Determine the [X, Y] coordinate at the center of the cell enclosing the given text.  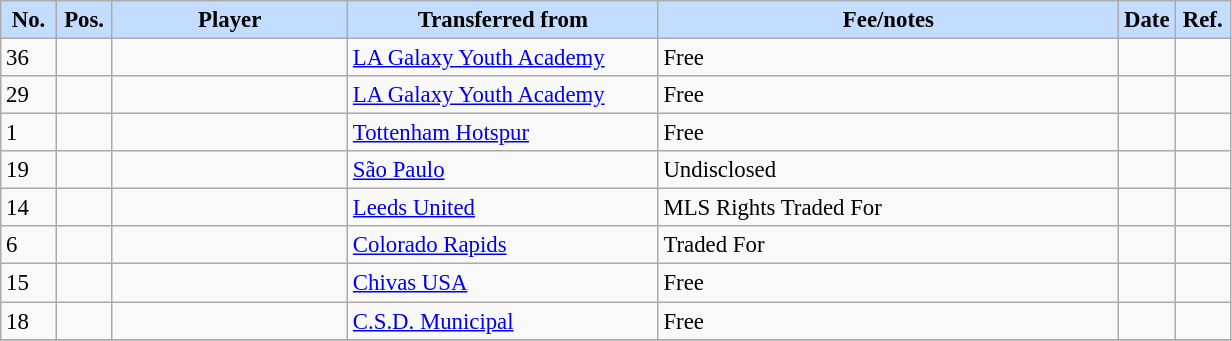
Date [1147, 20]
MLS Rights Traded For [888, 208]
Ref. [1203, 20]
Traded For [888, 245]
18 [29, 321]
Transferred from [504, 20]
São Paulo [504, 170]
15 [29, 283]
Leeds United [504, 208]
6 [29, 245]
Pos. [84, 20]
14 [29, 208]
Colorado Rapids [504, 245]
36 [29, 58]
1 [29, 133]
Chivas USA [504, 283]
Player [230, 20]
No. [29, 20]
Undisclosed [888, 170]
Fee/notes [888, 20]
29 [29, 95]
19 [29, 170]
C.S.D. Municipal [504, 321]
Tottenham Hotspur [504, 133]
